Extract the [x, y] coordinate from the center of the cell holding the provided text.  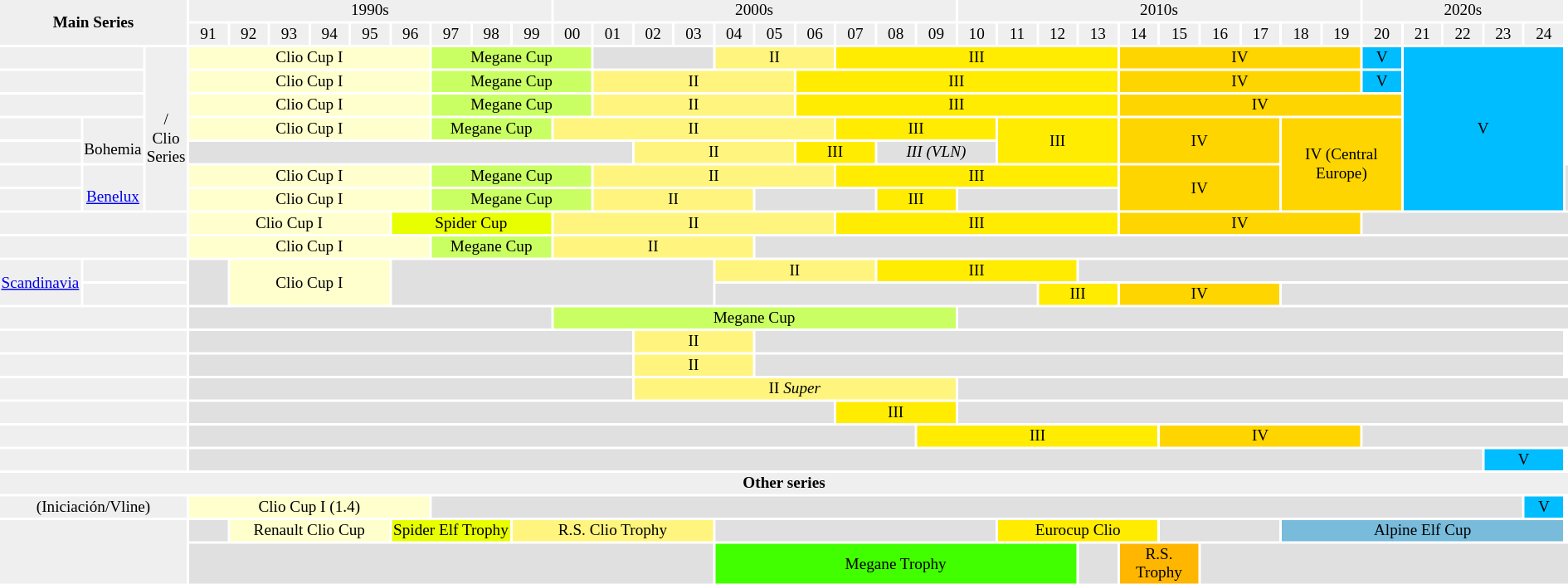
95 [370, 34]
IV (Central Europe) [1341, 164]
Eurocup Clio [1078, 531]
93 [290, 34]
19 [1342, 34]
1990s [370, 11]
10 [976, 34]
Spider Cup [471, 223]
Renault Clio Cup [309, 531]
16 [1220, 34]
07 [855, 34]
III (VLN) [936, 153]
02 [653, 34]
00 [572, 34]
2000s [754, 11]
11 [1017, 34]
01 [613, 34]
Other series [784, 484]
Clio Cup I (1.4) [309, 507]
II Super [795, 389]
96 [411, 34]
Megane Trophy [896, 564]
/Clio Series [166, 129]
Main Series [93, 22]
22 [1463, 34]
12 [1058, 34]
2020s [1463, 11]
Spider Elf Trophy [451, 531]
98 [491, 34]
18 [1301, 34]
08 [896, 34]
06 [815, 34]
13 [1098, 34]
05 [775, 34]
20 [1382, 34]
97 [451, 34]
(Iniciación/Vline) [93, 507]
09 [937, 34]
24 [1544, 34]
2010s [1158, 11]
R.S. Clio Trophy [612, 531]
Alpine Elf Cup [1422, 531]
R.S. Trophy [1158, 564]
Bohemia [113, 140]
04 [734, 34]
Scandinavia [40, 283]
21 [1422, 34]
92 [249, 34]
Benelux [113, 188]
17 [1260, 34]
03 [694, 34]
94 [329, 34]
99 [532, 34]
91 [208, 34]
14 [1138, 34]
15 [1179, 34]
23 [1503, 34]
